Extract the [X, Y] coordinate from the center of the cell holding the provided text.  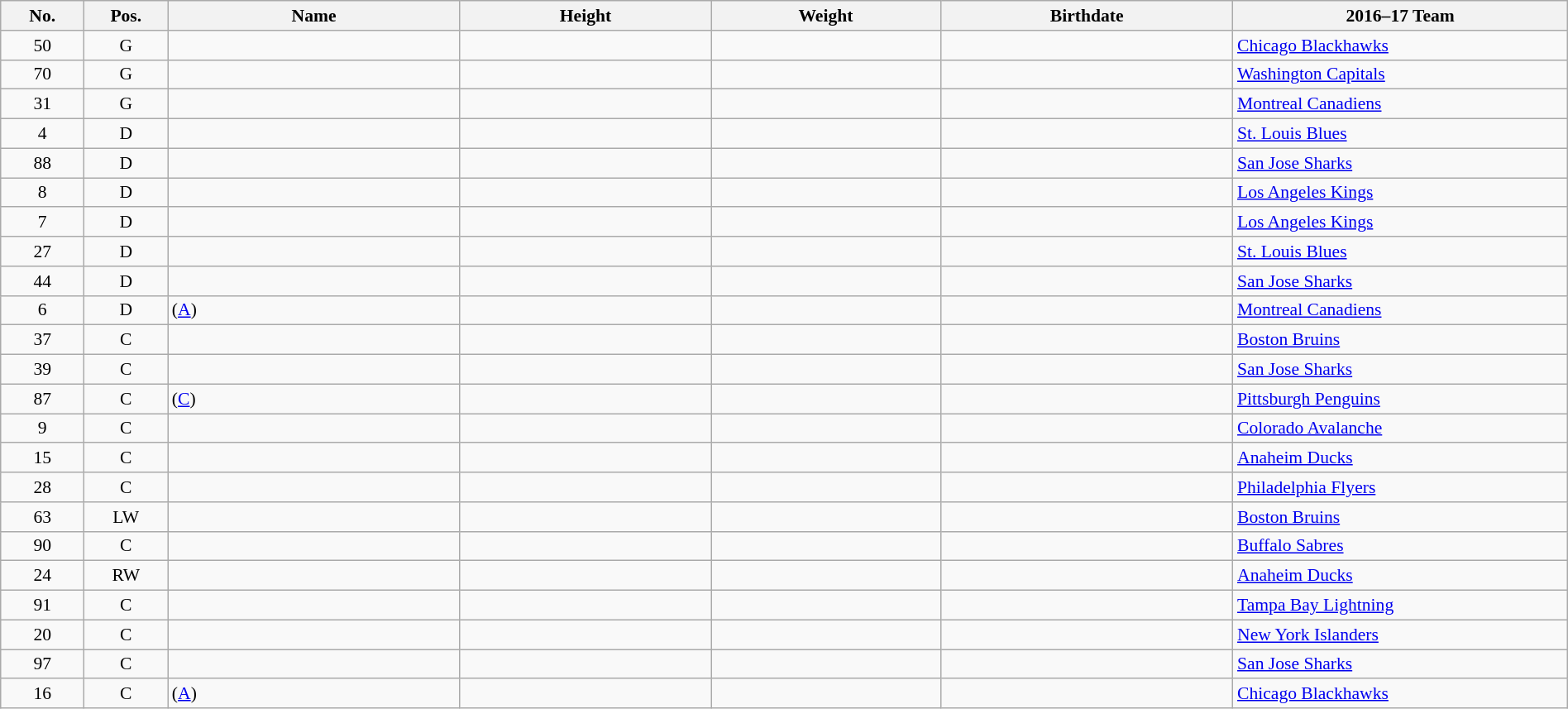
9 [43, 429]
24 [43, 576]
Colorado Avalanche [1400, 429]
8 [43, 193]
Washington Capitals [1400, 74]
Birthdate [1087, 16]
20 [43, 635]
97 [43, 664]
Height [586, 16]
Name [314, 16]
70 [43, 74]
(C) [314, 399]
28 [43, 487]
39 [43, 370]
Weight [826, 16]
RW [126, 576]
Buffalo Sabres [1400, 546]
50 [43, 46]
6 [43, 310]
Philadelphia Flyers [1400, 487]
2016–17 Team [1400, 16]
Tampa Bay Lightning [1400, 606]
91 [43, 606]
31 [43, 104]
90 [43, 546]
15 [43, 458]
63 [43, 517]
16 [43, 694]
44 [43, 281]
No. [43, 16]
Pos. [126, 16]
4 [43, 134]
27 [43, 252]
7 [43, 223]
37 [43, 340]
88 [43, 163]
Pittsburgh Penguins [1400, 399]
New York Islanders [1400, 635]
87 [43, 399]
LW [126, 517]
